Return the [x, y] coordinate for the center point of the cell that contains the specified text.  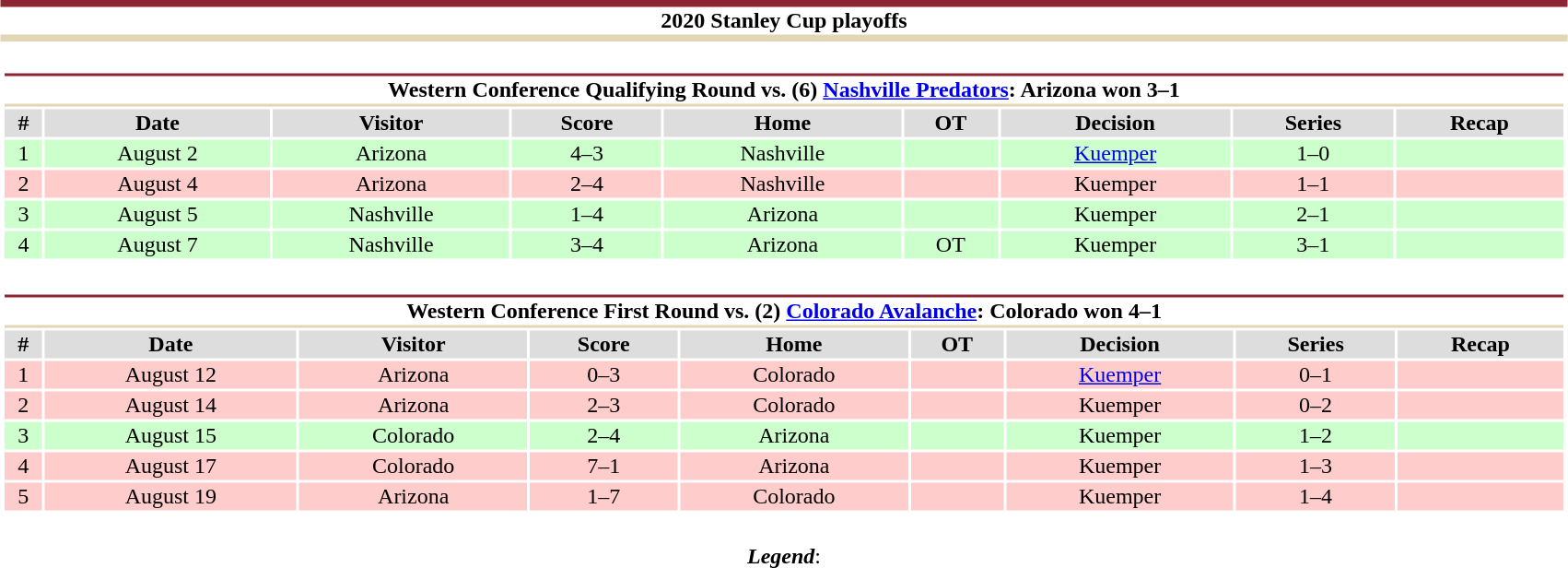
August 14 [170, 405]
2–3 [603, 405]
August 7 [158, 244]
0–3 [603, 375]
August 17 [170, 466]
1–0 [1313, 154]
2–1 [1313, 215]
Western Conference Qualifying Round vs. (6) Nashville Predators: Arizona won 3–1 [783, 90]
0–2 [1316, 405]
1–1 [1313, 183]
7–1 [603, 466]
August 15 [170, 436]
1–3 [1316, 466]
5 [23, 497]
2020 Stanley Cup playoffs [784, 20]
4–3 [587, 154]
0–1 [1316, 375]
Western Conference First Round vs. (2) Colorado Avalanche: Colorado won 4–1 [783, 312]
August 5 [158, 215]
3–4 [587, 244]
August 19 [170, 497]
August 12 [170, 375]
August 2 [158, 154]
3–1 [1313, 244]
1–2 [1316, 436]
1–7 [603, 497]
August 4 [158, 183]
